Capture the cell that displays the provided text and extract its [X, Y] central coordinate. 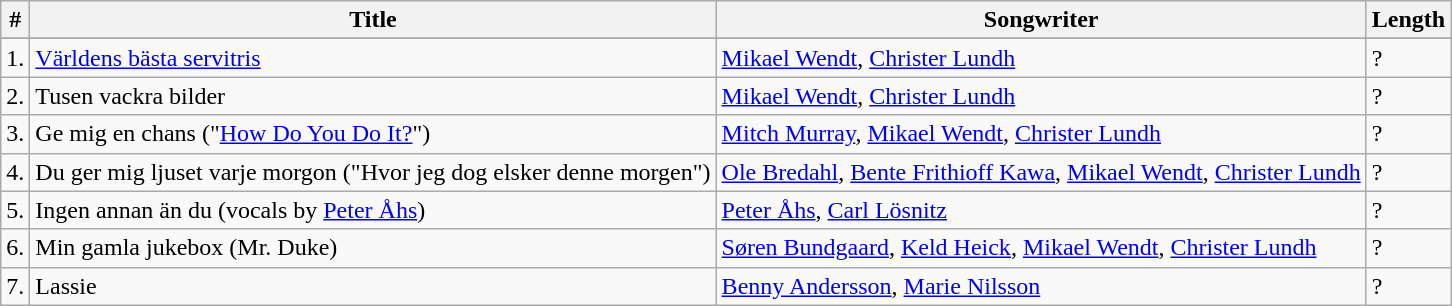
Ole Bredahl, Bente Frithioff Kawa, Mikael Wendt, Christer Lundh [1041, 172]
Title [373, 20]
Min gamla jukebox (Mr. Duke) [373, 248]
Length [1408, 20]
Världens bästa servitris [373, 58]
4. [16, 172]
Ge mig en chans ("How Do You Do It?") [373, 134]
Søren Bundgaard, Keld Heick, Mikael Wendt, Christer Lundh [1041, 248]
Tusen vackra bilder [373, 96]
7. [16, 286]
3. [16, 134]
5. [16, 210]
Mitch Murray, Mikael Wendt, Christer Lundh [1041, 134]
1. [16, 58]
2. [16, 96]
Songwriter [1041, 20]
6. [16, 248]
Peter Åhs, Carl Lösnitz [1041, 210]
# [16, 20]
Ingen annan än du (vocals by Peter Åhs) [373, 210]
Du ger mig ljuset varje morgon ("Hvor jeg dog elsker denne morgen") [373, 172]
Lassie [373, 286]
Benny Andersson, Marie Nilsson [1041, 286]
